Identify which cell holds the provided text, then report its [x, y] central coordinate. 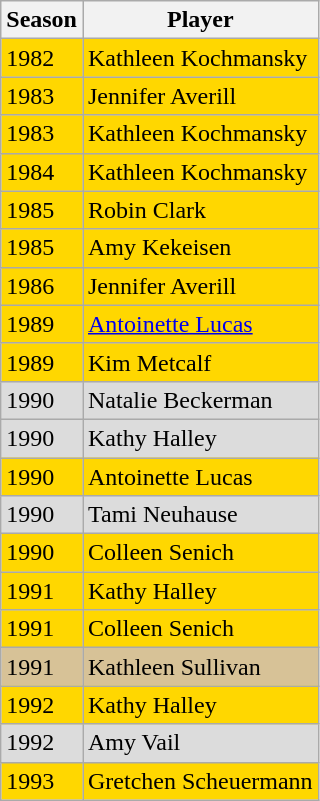
Tami Neuhause [200, 515]
Natalie Beckerman [200, 400]
1986 [42, 286]
1984 [42, 172]
1993 [42, 781]
1982 [42, 58]
Gretchen Scheuermann [200, 781]
Kathleen Sullivan [200, 667]
Amy Kekeisen [200, 248]
Season [42, 20]
Amy Vail [200, 743]
Kim Metcalf [200, 362]
Robin Clark [200, 210]
Player [200, 20]
